Return [x, y] of the center of cell containing provided text 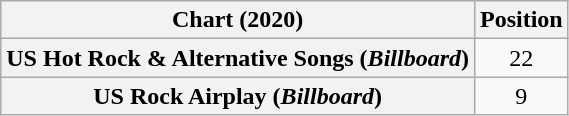
US Rock Airplay (Billboard) [238, 96]
US Hot Rock & Alternative Songs (Billboard) [238, 58]
22 [521, 58]
9 [521, 96]
Position [521, 20]
Chart (2020) [238, 20]
